Detect which cell encompasses the target text, then output its (x, y) center coordinate. 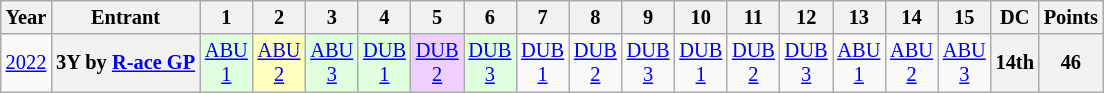
6 (490, 17)
2 (280, 17)
11 (754, 17)
46 (1071, 63)
DC (1015, 17)
15 (964, 17)
8 (596, 17)
3 (332, 17)
2022 (26, 63)
13 (858, 17)
3Y by R-ace GP (126, 63)
7 (542, 17)
14 (912, 17)
9 (648, 17)
14th (1015, 63)
Year (26, 17)
12 (806, 17)
1 (226, 17)
Entrant (126, 17)
5 (438, 17)
Points (1071, 17)
4 (384, 17)
10 (700, 17)
